Determine the (X, Y) coordinate at the center of the cell enclosing the given text.  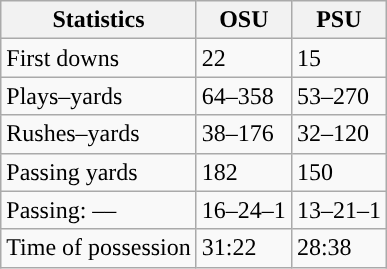
31:22 (244, 248)
PSU (338, 20)
16–24–1 (244, 210)
Rushes–yards (99, 134)
38–176 (244, 134)
OSU (244, 20)
Statistics (99, 20)
53–270 (338, 96)
182 (244, 172)
Passing: –– (99, 210)
13–21–1 (338, 210)
First downs (99, 58)
32–120 (338, 134)
Time of possession (99, 248)
Plays–yards (99, 96)
28:38 (338, 248)
64–358 (244, 96)
Passing yards (99, 172)
150 (338, 172)
22 (244, 58)
15 (338, 58)
